Locate the cell with the specified text and output its [X, Y] center coordinate. 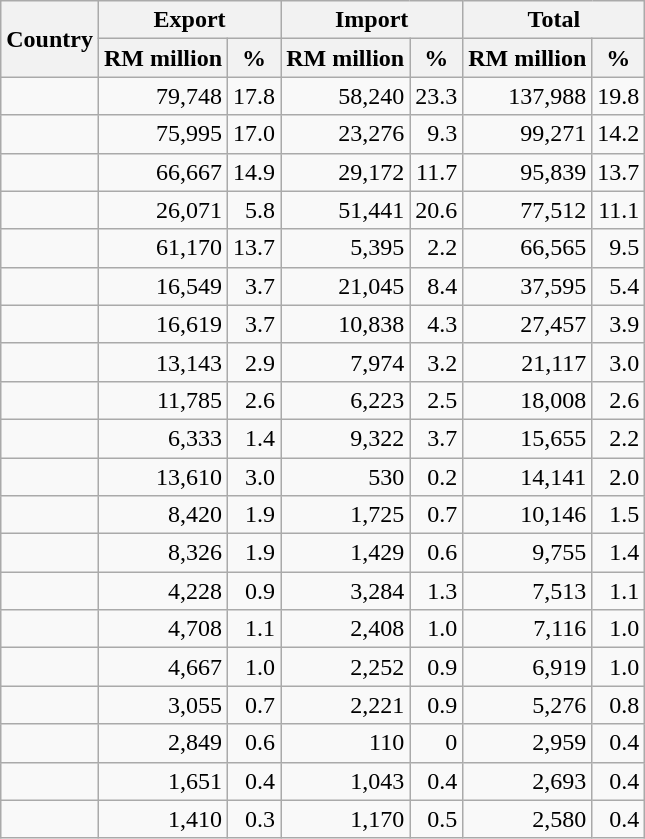
7,116 [528, 629]
1,651 [162, 781]
2,959 [528, 743]
21,045 [346, 286]
16,549 [162, 286]
2,221 [346, 705]
0.3 [254, 819]
1.5 [618, 515]
137,988 [528, 96]
Export [189, 20]
2,252 [346, 667]
23.3 [436, 96]
37,595 [528, 286]
1,725 [346, 515]
0.5 [436, 819]
3.9 [618, 324]
110 [346, 743]
58,240 [346, 96]
27,457 [528, 324]
8,420 [162, 515]
8.4 [436, 286]
2,849 [162, 743]
7,974 [346, 362]
2.0 [618, 477]
9,755 [528, 553]
1,429 [346, 553]
9,322 [346, 438]
9.3 [436, 134]
14,141 [528, 477]
2.5 [436, 400]
7,513 [528, 591]
2,580 [528, 819]
66,565 [528, 248]
18,008 [528, 400]
19.8 [618, 96]
14.2 [618, 134]
Country [50, 39]
17.0 [254, 134]
6,223 [346, 400]
6,919 [528, 667]
99,271 [528, 134]
2,408 [346, 629]
1,043 [346, 781]
95,839 [528, 172]
13,143 [162, 362]
10,838 [346, 324]
15,655 [528, 438]
2.9 [254, 362]
5,395 [346, 248]
Total [554, 20]
66,667 [162, 172]
17.8 [254, 96]
4.3 [436, 324]
21,117 [528, 362]
11.1 [618, 210]
11.7 [436, 172]
1,410 [162, 819]
23,276 [346, 134]
530 [346, 477]
1,170 [346, 819]
29,172 [346, 172]
2,693 [528, 781]
9.5 [618, 248]
20.6 [436, 210]
1.3 [436, 591]
8,326 [162, 553]
0.8 [618, 705]
77,512 [528, 210]
6,333 [162, 438]
4,667 [162, 667]
75,995 [162, 134]
5.8 [254, 210]
3.2 [436, 362]
3,055 [162, 705]
79,748 [162, 96]
10,146 [528, 515]
4,708 [162, 629]
0.2 [436, 477]
13,610 [162, 477]
26,071 [162, 210]
3,284 [346, 591]
5,276 [528, 705]
51,441 [346, 210]
5.4 [618, 286]
0 [436, 743]
11,785 [162, 400]
Import [372, 20]
4,228 [162, 591]
14.9 [254, 172]
61,170 [162, 248]
16,619 [162, 324]
